Identify which cell holds the provided text, then report its [X, Y] central coordinate. 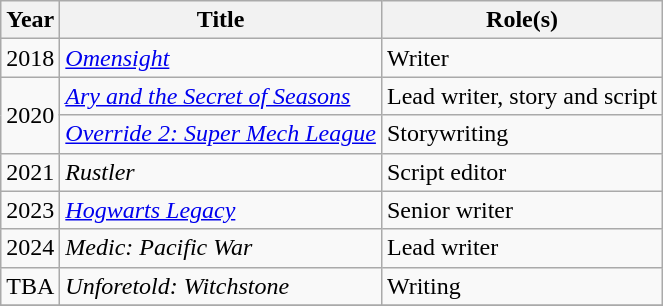
TBA [30, 286]
Override 2: Super Mech League [221, 134]
Rustler [221, 172]
2021 [30, 172]
Script editor [522, 172]
Writing [522, 286]
Ary and the Secret of Seasons [221, 96]
Writer [522, 58]
2023 [30, 210]
Role(s) [522, 20]
Lead writer, story and script [522, 96]
Unforetold: Witchstone [221, 286]
2020 [30, 115]
Year [30, 20]
Storywriting [522, 134]
Lead writer [522, 248]
Title [221, 20]
Medic: Pacific War [221, 248]
Senior writer [522, 210]
Omensight [221, 58]
2018 [30, 58]
2024 [30, 248]
Hogwarts Legacy [221, 210]
